From the cell containing the given text, extract its center point as (X, Y) coordinate. 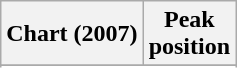
Chart (2007) (72, 34)
Peakposition (189, 34)
